Pinpoint the cell where the given text exists, returning its (X, Y) midpoint coordinate. 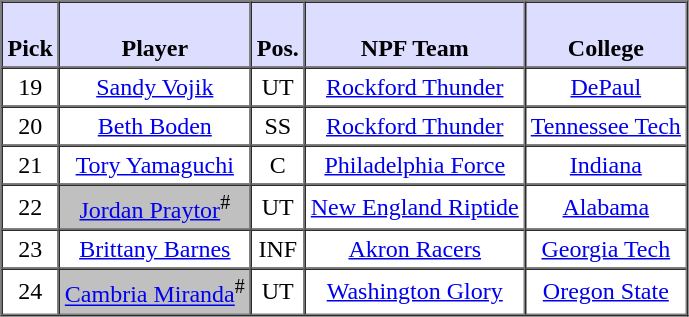
Jordan Praytor# (155, 206)
New England Riptide (415, 206)
Georgia Tech (606, 250)
Player (155, 35)
Akron Racers (415, 250)
Indiana (606, 166)
20 (30, 126)
Pick (30, 35)
Beth Boden (155, 126)
DePaul (606, 88)
Washington Glory (415, 292)
Tennessee Tech (606, 126)
College (606, 35)
21 (30, 166)
22 (30, 206)
INF (278, 250)
SS (278, 126)
Tory Yamaguchi (155, 166)
19 (30, 88)
C (278, 166)
23 (30, 250)
Cambria Miranda# (155, 292)
NPF Team (415, 35)
Brittany Barnes (155, 250)
Pos. (278, 35)
24 (30, 292)
Sandy Vojik (155, 88)
Philadelphia Force (415, 166)
Oregon State (606, 292)
Alabama (606, 206)
